Search for the cell housing the specified text and yield its [x, y] center coordinate. 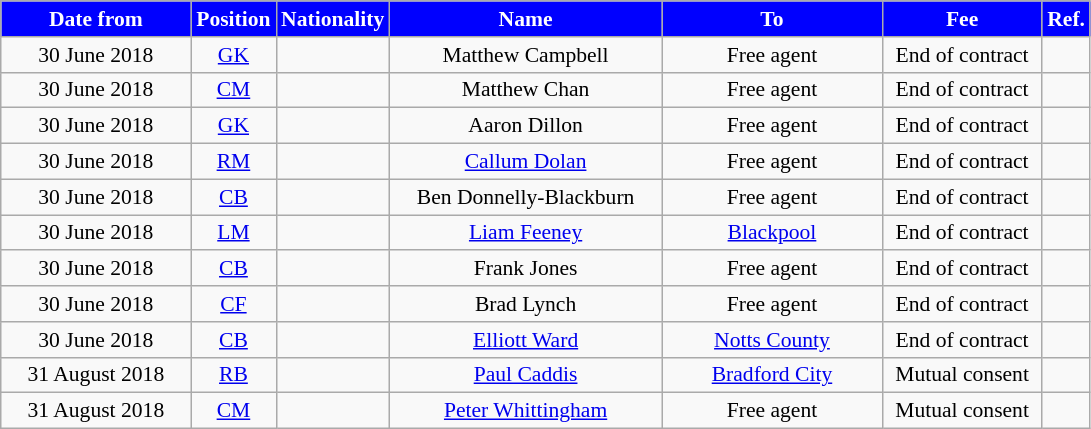
RB [234, 375]
Callum Dolan [526, 162]
Notts County [772, 340]
RM [234, 162]
Aaron Dillon [526, 126]
Date from [96, 19]
Bradford City [772, 375]
Position [234, 19]
Blackpool [772, 233]
Ref. [1066, 19]
Matthew Campbell [526, 55]
Nationality [332, 19]
LM [234, 233]
Name [526, 19]
Elliott Ward [526, 340]
CF [234, 304]
Liam Feeney [526, 233]
To [772, 19]
Paul Caddis [526, 375]
Ben Donnelly-Blackburn [526, 197]
Fee [962, 19]
Matthew Chan [526, 90]
Frank Jones [526, 269]
Brad Lynch [526, 304]
Peter Whittingham [526, 411]
